Extract the [X, Y] coordinate from the center of the cell holding the provided text.  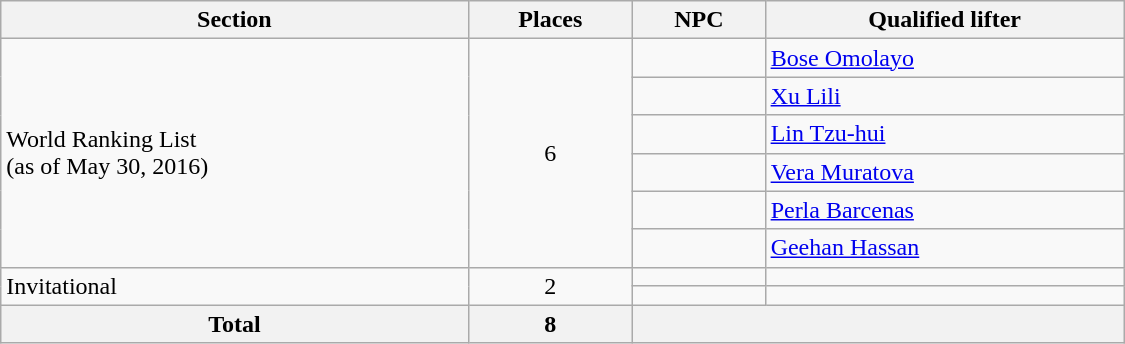
NPC [699, 20]
Section [234, 20]
8 [550, 324]
Invitational [234, 286]
Vera Muratova [944, 172]
Perla Barcenas [944, 210]
Xu Lili [944, 96]
Lin Tzu-hui [944, 134]
Geehan Hassan [944, 248]
Bose Omolayo [944, 58]
Places [550, 20]
Total [234, 324]
2 [550, 286]
Qualified lifter [944, 20]
6 [550, 153]
World Ranking List(as of May 30, 2016) [234, 153]
